Detect which cell encompasses the target text, then output its [X, Y] center coordinate. 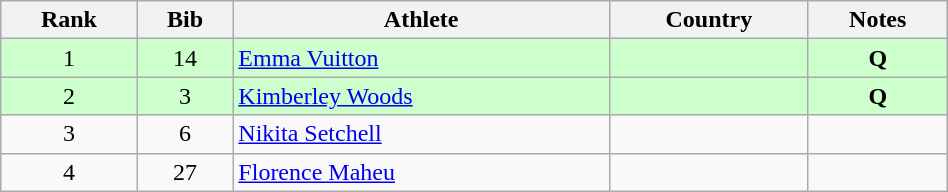
1 [69, 58]
Rank [69, 20]
4 [69, 172]
Notes [878, 20]
2 [69, 96]
Florence Maheu [422, 172]
Emma Vuitton [422, 58]
Athlete [422, 20]
6 [185, 134]
Bib [185, 20]
14 [185, 58]
Country [710, 20]
Kimberley Woods [422, 96]
Nikita Setchell [422, 134]
27 [185, 172]
